Capture the cell that displays the provided text and extract its (X, Y) central coordinate. 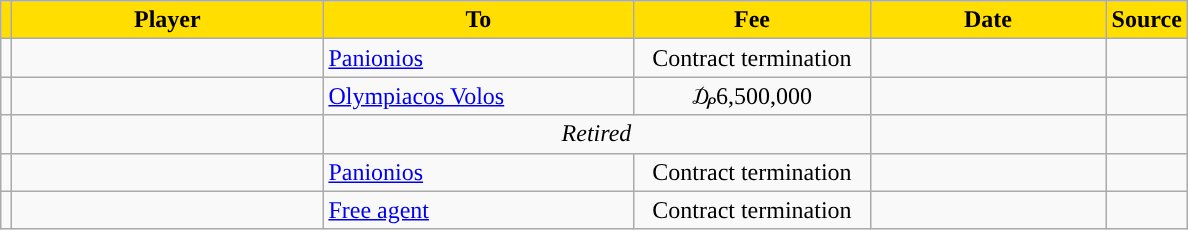
Source (1146, 20)
Free agent (478, 210)
Retired (596, 134)
₯6,500,000 (752, 96)
To (478, 20)
Fee (752, 20)
Player (168, 20)
Date (988, 20)
Olympiacos Volos (478, 96)
